Detect which cell encompasses the target text, then output its (x, y) center coordinate. 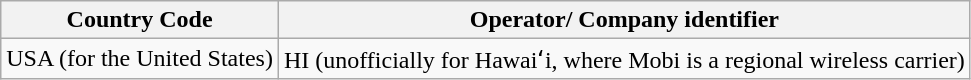
HI (unofficially for Hawaiʻi, where Mobi is a regional wireless carrier) (624, 59)
Operator/ Company identifier (624, 20)
USA (for the United States) (140, 59)
Country Code (140, 20)
